Pinpoint the cell where the given text exists, returning its [X, Y] midpoint coordinate. 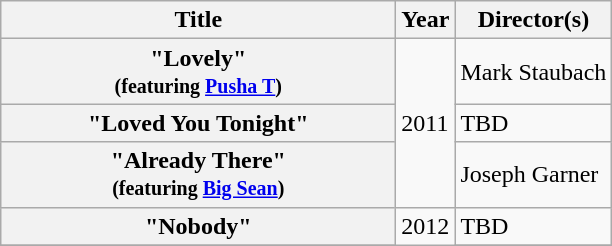
"Lovely"(featuring Pusha T) [198, 72]
Title [198, 20]
"Already There"(featuring Big Sean) [198, 174]
Year [426, 20]
"Nobody" [198, 226]
Mark Staubach [534, 72]
2012 [426, 226]
"Loved You Tonight" [198, 123]
2011 [426, 123]
Joseph Garner [534, 174]
Director(s) [534, 20]
